Scan for the cell matching the given text and deliver its (x, y) coordinate at center. 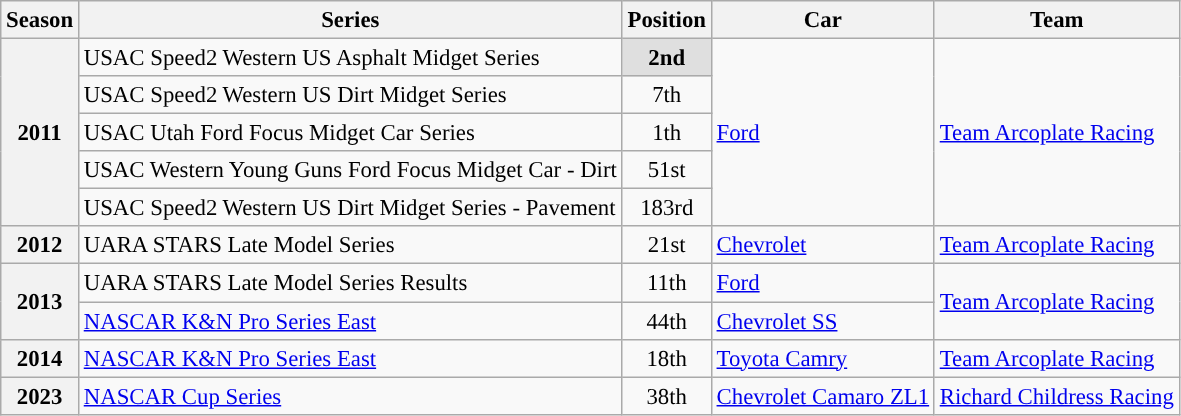
7th (666, 95)
51st (666, 170)
USAC Western Young Guns Ford Focus Midget Car - Dirt (350, 170)
Chevrolet SS (822, 321)
USAC Speed2 Western US Dirt Midget Series (350, 95)
Team (1056, 20)
21st (666, 245)
2012 (40, 245)
Chevrolet Camaro ZL1 (822, 396)
Series (350, 20)
2nd (666, 58)
44th (666, 321)
2014 (40, 358)
2023 (40, 396)
183rd (666, 208)
Richard Childress Racing (1056, 396)
USAC Speed2 Western US Dirt Midget Series - Pavement (350, 208)
UARA STARS Late Model Series (350, 245)
USAC Utah Ford Focus Midget Car Series (350, 133)
USAC Speed2 Western US Asphalt Midget Series (350, 58)
18th (666, 358)
Chevrolet (822, 245)
Car (822, 20)
11th (666, 283)
38th (666, 396)
Toyota Camry (822, 358)
NASCAR Cup Series (350, 396)
UARA STARS Late Model Series Results (350, 283)
Position (666, 20)
Season (40, 20)
1th (666, 133)
2013 (40, 302)
2011 (40, 133)
